Scan for the cell matching the given text and deliver its (X, Y) coordinate at center. 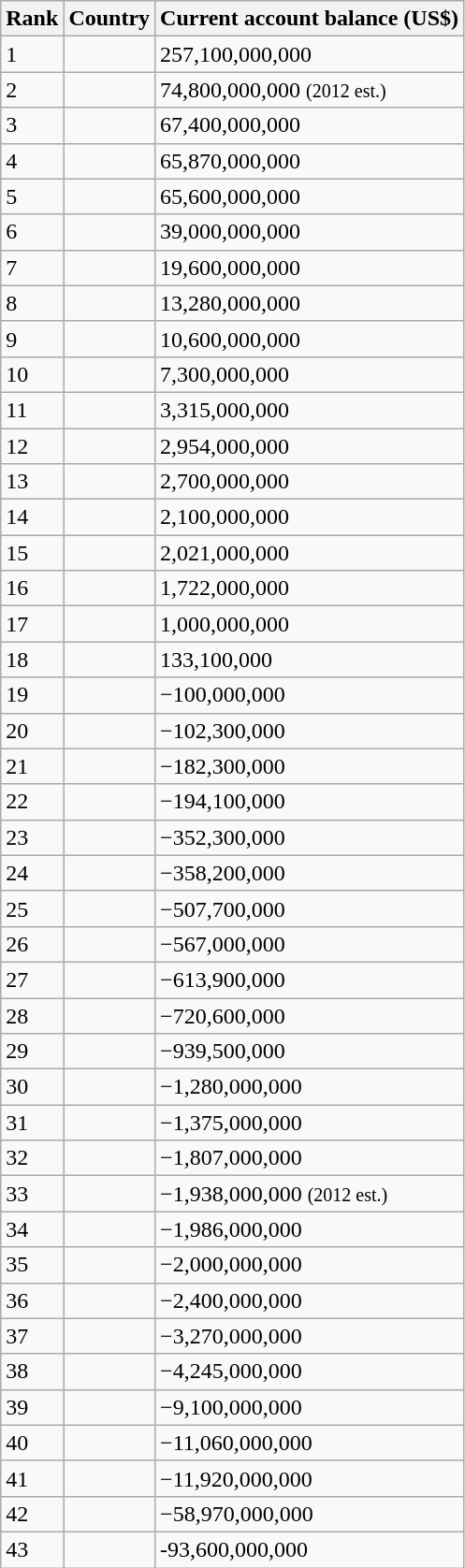
11 (32, 410)
67,400,000,000 (310, 125)
65,870,000,000 (310, 161)
−613,900,000 (310, 980)
−58,970,000,000 (310, 1514)
Country (109, 19)
41 (32, 1478)
−507,700,000 (310, 908)
31 (32, 1123)
65,600,000,000 (310, 196)
2 (32, 90)
16 (32, 588)
−1,280,000,000 (310, 1087)
33 (32, 1194)
133,100,000 (310, 660)
36 (32, 1300)
Current account balance (US$) (310, 19)
−100,000,000 (310, 695)
24 (32, 873)
17 (32, 624)
40 (32, 1443)
1,722,000,000 (310, 588)
−3,270,000,000 (310, 1336)
1 (32, 54)
18 (32, 660)
20 (32, 731)
28 (32, 1015)
−1,986,000,000 (310, 1229)
−4,245,000,000 (310, 1372)
30 (32, 1087)
−720,600,000 (310, 1015)
-93,600,000,000 (310, 1549)
37 (32, 1336)
−102,300,000 (310, 731)
43 (32, 1549)
−358,200,000 (310, 873)
32 (32, 1158)
23 (32, 837)
13,280,000,000 (310, 303)
19,600,000,000 (310, 268)
34 (32, 1229)
35 (32, 1265)
4 (32, 161)
7 (32, 268)
−2,000,000,000 (310, 1265)
−939,500,000 (310, 1052)
−9,100,000,000 (310, 1407)
−2,400,000,000 (310, 1300)
21 (32, 766)
39 (32, 1407)
26 (32, 944)
19 (32, 695)
−11,060,000,000 (310, 1443)
2,021,000,000 (310, 553)
6 (32, 232)
−194,100,000 (310, 802)
12 (32, 446)
10 (32, 374)
7,300,000,000 (310, 374)
−352,300,000 (310, 837)
1,000,000,000 (310, 624)
2,100,000,000 (310, 517)
2,700,000,000 (310, 482)
−1,938,000,000 (2012 est.) (310, 1194)
22 (32, 802)
25 (32, 908)
5 (32, 196)
257,100,000,000 (310, 54)
39,000,000,000 (310, 232)
−11,920,000,000 (310, 1478)
−182,300,000 (310, 766)
−1,375,000,000 (310, 1123)
74,800,000,000 (2012 est.) (310, 90)
3,315,000,000 (310, 410)
−567,000,000 (310, 944)
29 (32, 1052)
Rank (32, 19)
2,954,000,000 (310, 446)
9 (32, 339)
27 (32, 980)
13 (32, 482)
10,600,000,000 (310, 339)
14 (32, 517)
38 (32, 1372)
15 (32, 553)
8 (32, 303)
42 (32, 1514)
3 (32, 125)
−1,807,000,000 (310, 1158)
